For the text-containing cell, return its midpoint in (X, Y) coordinate format. 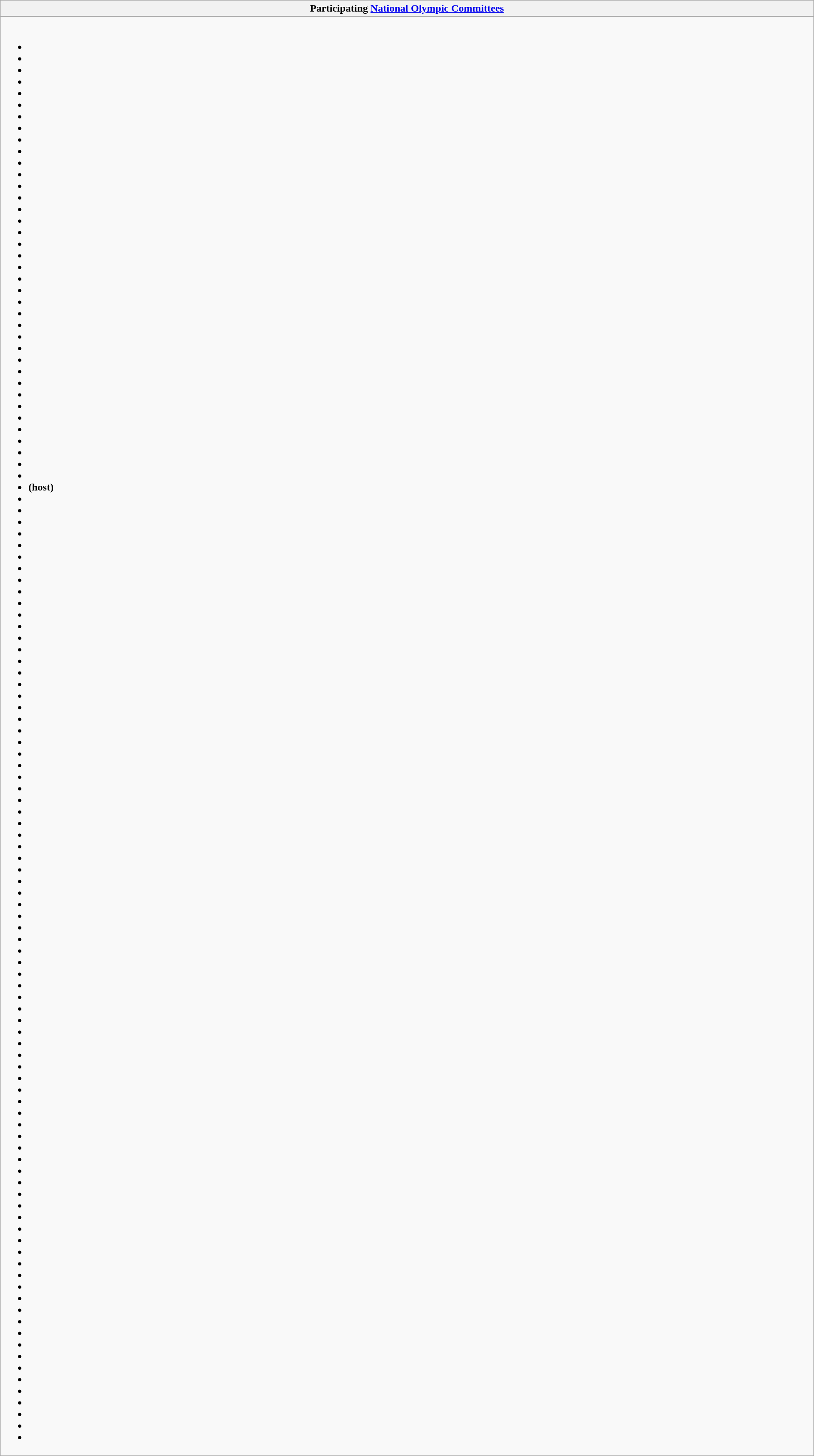
Participating National Olympic Committees (407, 9)
(host) (407, 736)
